Capture the cell that displays the provided text and extract its [x, y] central coordinate. 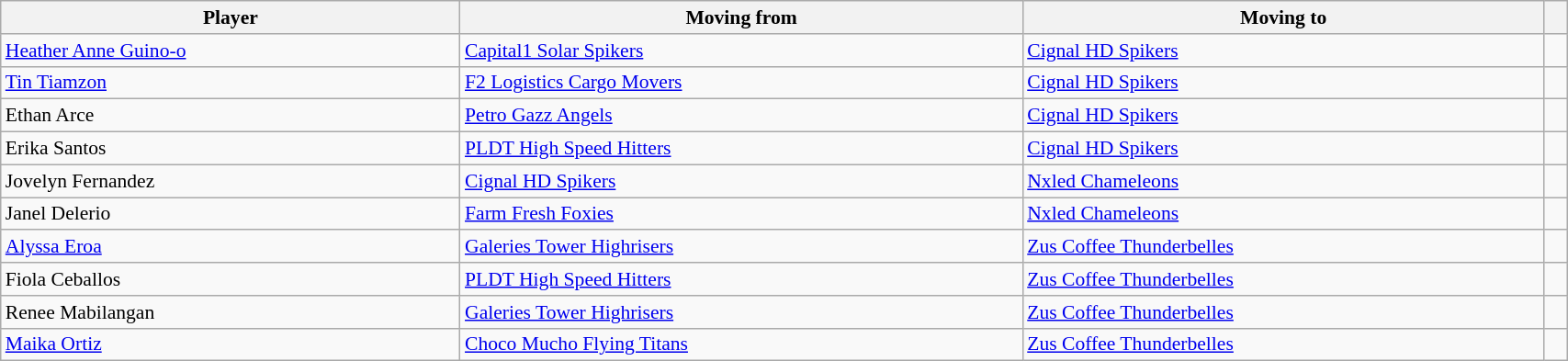
Maika Ortiz [231, 344]
Jovelyn Fernandez [231, 181]
Janel Delerio [231, 214]
Moving to [1283, 17]
Erika Santos [231, 149]
Fiola Ceballos [231, 279]
Choco Mucho Flying Titans [741, 344]
Ethan Arce [231, 116]
Petro Gazz Angels [741, 116]
Moving from [741, 17]
Alyssa Eroa [231, 247]
F2 Logistics Cargo Movers [741, 83]
Farm Fresh Foxies [741, 214]
Tin Tiamzon [231, 83]
Renee Mabilangan [231, 312]
Heather Anne Guino-o [231, 51]
Player [231, 17]
Capital1 Solar Spikers [741, 51]
